For the text-containing cell, return its midpoint in (X, Y) coordinate format. 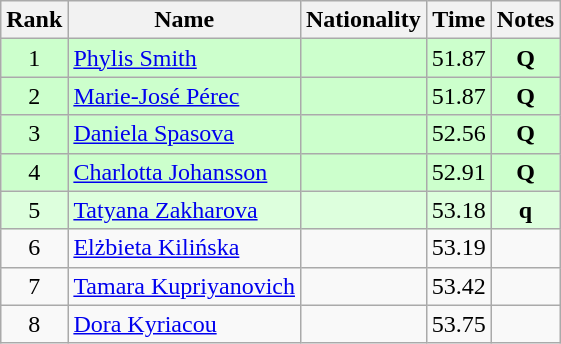
1 (34, 58)
5 (34, 210)
Tamara Kupriyanovich (184, 286)
4 (34, 172)
52.56 (458, 134)
53.75 (458, 324)
3 (34, 134)
Time (458, 20)
Rank (34, 20)
53.18 (458, 210)
Tatyana Zakharova (184, 210)
Charlotta Johansson (184, 172)
8 (34, 324)
Name (184, 20)
Daniela Spasova (184, 134)
Marie-José Pérec (184, 96)
Dora Kyriacou (184, 324)
7 (34, 286)
52.91 (458, 172)
q (525, 210)
Elżbieta Kilińska (184, 248)
2 (34, 96)
53.42 (458, 286)
6 (34, 248)
Phylis Smith (184, 58)
Nationality (363, 20)
53.19 (458, 248)
Notes (525, 20)
